Output the (X, Y) coordinate of the center of the cell containing the given text.  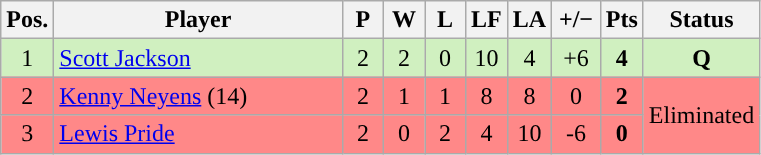
Q (701, 58)
LF (487, 20)
Eliminated (701, 115)
Player (198, 20)
W (404, 20)
LA (529, 20)
Kenny Neyens (14) (198, 96)
Status (701, 20)
3 (28, 134)
-6 (576, 134)
L (444, 20)
Pos. (28, 20)
Lewis Pride (198, 134)
+6 (576, 58)
+/− (576, 20)
Scott Jackson (198, 58)
Pts (622, 20)
P (362, 20)
